Return the [x, y] coordinate for the center point of the cell that contains the specified text.  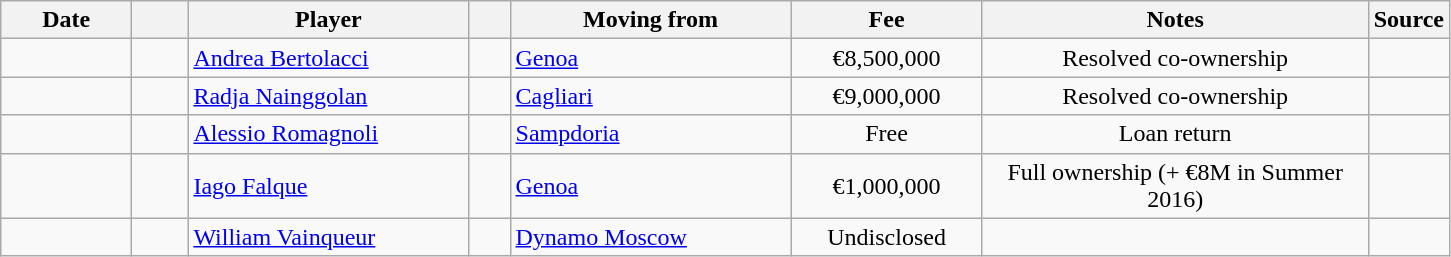
Full ownership (+ €8M in Summer 2016) [1175, 186]
Andrea Bertolacci [328, 58]
Fee [886, 20]
Notes [1175, 20]
Dynamo Moscow [650, 237]
€9,000,000 [886, 96]
Cagliari [650, 96]
Undisclosed [886, 237]
€8,500,000 [886, 58]
Iago Falque [328, 186]
Player [328, 20]
William Vainqueur [328, 237]
Date [66, 20]
€1,000,000 [886, 186]
Source [1408, 20]
Loan return [1175, 134]
Free [886, 134]
Sampdoria [650, 134]
Radja Nainggolan [328, 96]
Alessio Romagnoli [328, 134]
Moving from [650, 20]
